Detect which cell encompasses the target text, then output its [x, y] center coordinate. 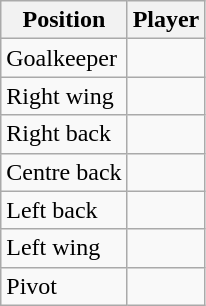
Centre back [64, 172]
Left wing [64, 248]
Pivot [64, 286]
Goalkeeper [64, 58]
Position [64, 20]
Right back [64, 134]
Player [166, 20]
Right wing [64, 96]
Left back [64, 210]
